Determine the [X, Y] coordinate at the center of the cell enclosing the given text.  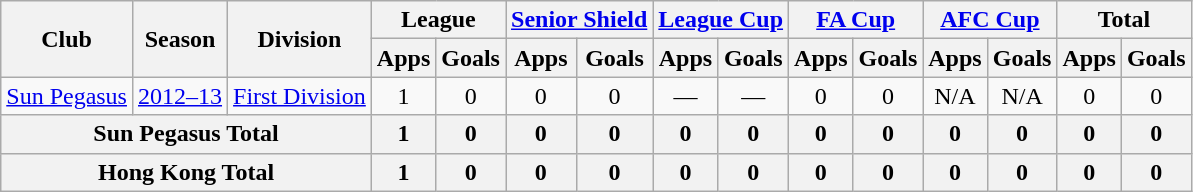
Sun Pegasus Total [186, 134]
Hong Kong Total [186, 172]
Senior Shield [580, 20]
FA Cup [856, 20]
Sun Pegasus [67, 96]
Club [67, 39]
Division [300, 39]
First Division [300, 96]
Total [1124, 20]
League [438, 20]
League Cup [721, 20]
2012–13 [180, 96]
AFC Cup [990, 20]
Season [180, 39]
